From the cell containing the given text, extract its center point as [x, y] coordinate. 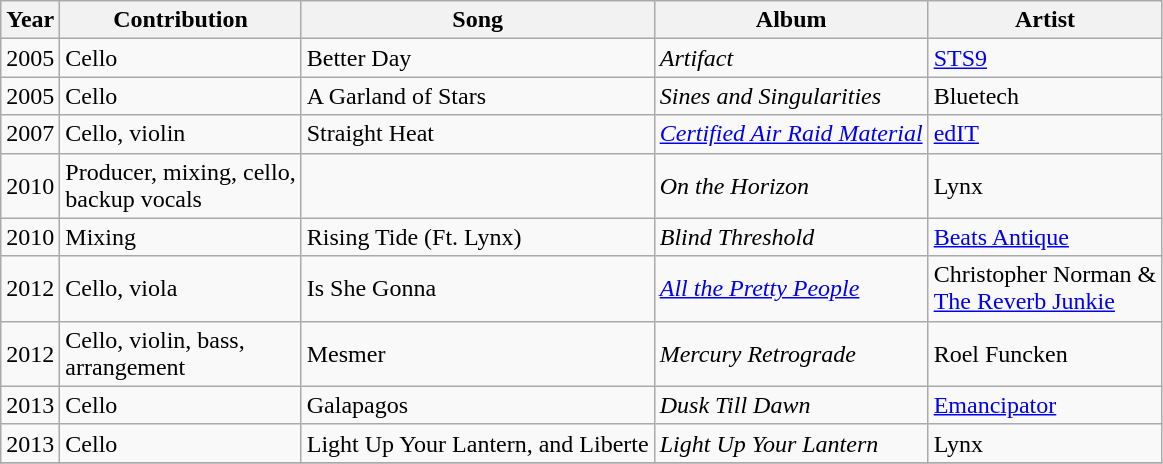
Blind Threshold [791, 237]
Light Up Your Lantern, and Liberte [478, 443]
Contribution [180, 20]
On the Horizon [791, 186]
Album [791, 20]
Mixing [180, 237]
Christopher Norman & The Reverb Junkie [1045, 288]
Bluetech [1045, 96]
Emancipator [1045, 405]
Cello, violin [180, 134]
Light Up Your Lantern [791, 443]
Cello, violin, bass, arrangement [180, 354]
Artist [1045, 20]
Year [30, 20]
All the Pretty People [791, 288]
Cello, viola [180, 288]
A Garland of Stars [478, 96]
Beats Antique [1045, 237]
Producer, mixing, cello, backup vocals [180, 186]
Dusk Till Dawn [791, 405]
Roel Funcken [1045, 354]
Is She Gonna [478, 288]
edIT [1045, 134]
Mesmer [478, 354]
Certified Air Raid Material [791, 134]
2007 [30, 134]
Artifact [791, 58]
Song [478, 20]
Better Day [478, 58]
Galapagos [478, 405]
STS9 [1045, 58]
Mercury Retrograde [791, 354]
Straight Heat [478, 134]
Sines and Singularities [791, 96]
Rising Tide (Ft. Lynx) [478, 237]
